Capture the cell that displays the provided text and extract its (x, y) central coordinate. 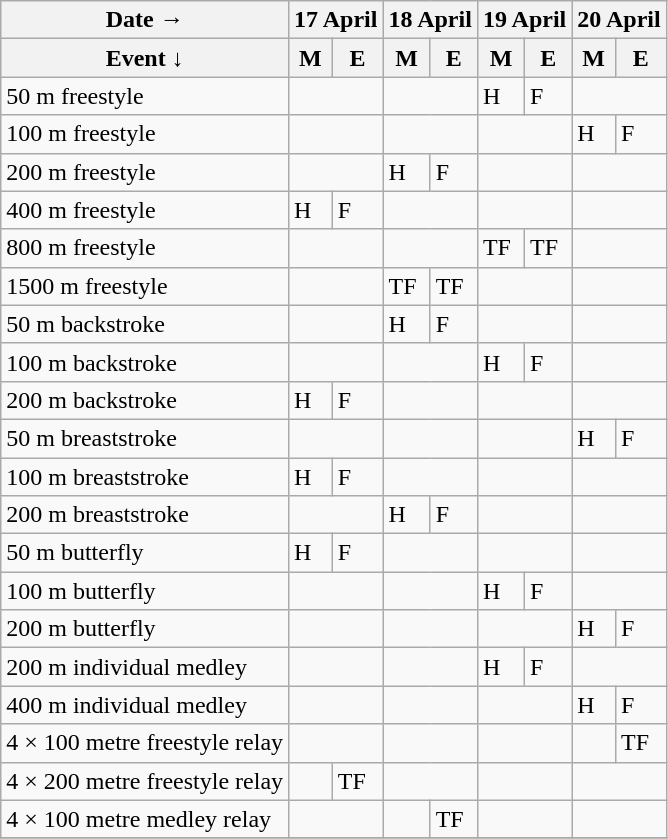
200 m backstroke (145, 400)
Date → (145, 20)
200 m freestyle (145, 172)
4 × 200 metre freestyle relay (145, 781)
100 m backstroke (145, 362)
18 April (430, 20)
100 m freestyle (145, 134)
400 m individual medley (145, 705)
100 m butterfly (145, 591)
50 m freestyle (145, 96)
1500 m freestyle (145, 286)
50 m breaststroke (145, 438)
200 m butterfly (145, 629)
50 m butterfly (145, 553)
400 m freestyle (145, 210)
19 April (524, 20)
50 m backstroke (145, 324)
200 m individual medley (145, 667)
4 × 100 metre freestyle relay (145, 743)
Event ↓ (145, 58)
17 April (336, 20)
4 × 100 metre medley relay (145, 819)
100 m breaststroke (145, 477)
800 m freestyle (145, 248)
200 m breaststroke (145, 515)
20 April (619, 20)
